Find where the given text appears and provide that cell's center as (x, y) coordinate. 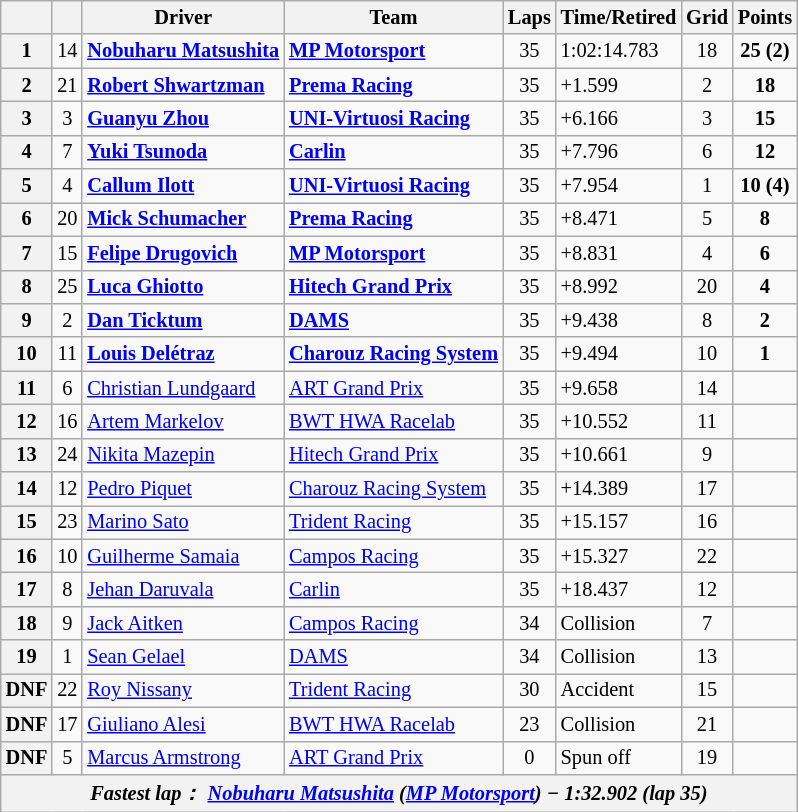
Jehan Daruvala (183, 589)
Guanyu Zhou (183, 118)
Jack Aitken (183, 623)
0 (530, 758)
Fastest lap： Nobuharu Matsushita (MP Motorsport) − 1:32.902 (lap 35) (399, 792)
+14.389 (619, 489)
Spun off (619, 758)
Grid (707, 17)
+15.157 (619, 522)
+9.658 (619, 388)
Marino Sato (183, 522)
Team (394, 17)
+1.599 (619, 85)
Mick Schumacher (183, 219)
Robert Shwartzman (183, 85)
Dan Ticktum (183, 320)
Louis Delétraz (183, 354)
Nikita Mazepin (183, 455)
+15.327 (619, 556)
Callum Ilott (183, 186)
25 (67, 287)
+9.494 (619, 354)
Accident (619, 690)
+7.796 (619, 152)
+8.471 (619, 219)
Sean Gelael (183, 657)
Christian Lundgaard (183, 388)
24 (67, 455)
Giuliano Alesi (183, 724)
+8.992 (619, 287)
Yuki Tsunoda (183, 152)
Points (765, 17)
Laps (530, 17)
Roy Nissany (183, 690)
Luca Ghiotto (183, 287)
Time/Retired (619, 17)
Driver (183, 17)
Nobuharu Matsushita (183, 51)
30 (530, 690)
+10.552 (619, 421)
10 (4) (765, 186)
25 (2) (765, 51)
+8.831 (619, 253)
+7.954 (619, 186)
Guilherme Samaia (183, 556)
+6.166 (619, 118)
+9.438 (619, 320)
1:02:14.783 (619, 51)
Felipe Drugovich (183, 253)
Artem Markelov (183, 421)
Pedro Piquet (183, 489)
Marcus Armstrong (183, 758)
+18.437 (619, 589)
+10.661 (619, 455)
